Search for the cell housing the specified text and yield its (X, Y) center coordinate. 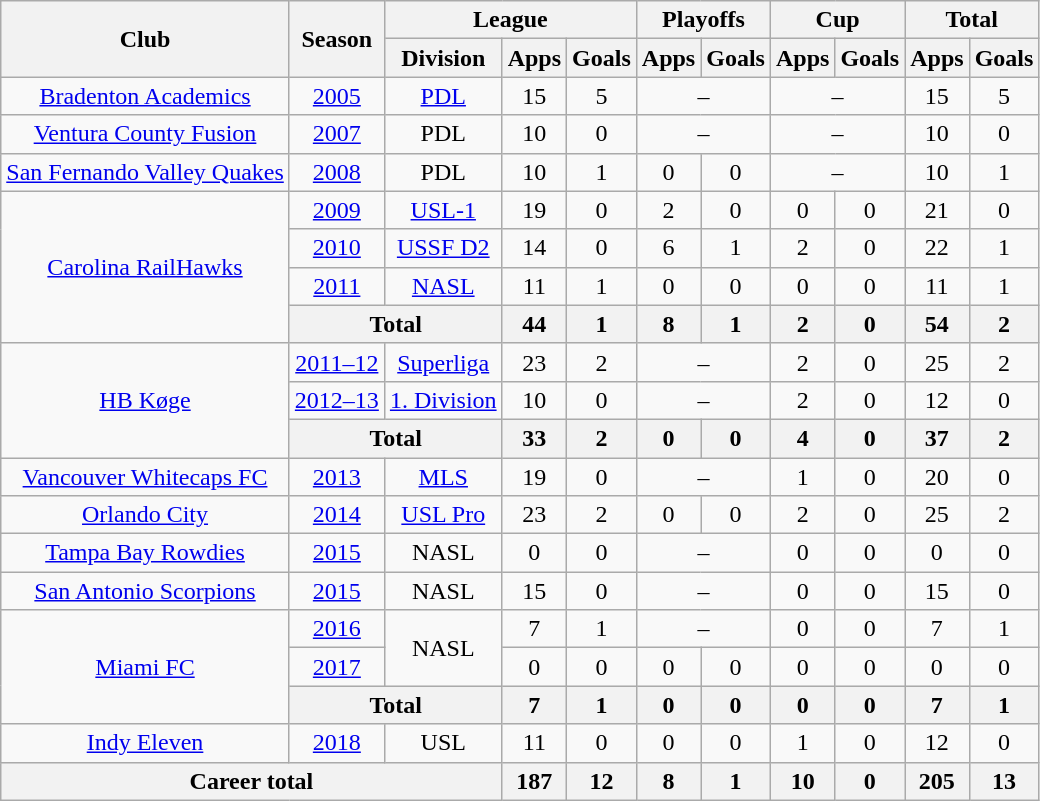
Club (146, 39)
2011–12 (336, 362)
2016 (336, 629)
USL-1 (443, 210)
1. Division (443, 400)
33 (534, 438)
USL (443, 743)
HB Køge (146, 400)
Orlando City (146, 515)
2010 (336, 248)
2009 (336, 210)
4 (802, 438)
Carolina RailHawks (146, 267)
Playoffs (703, 20)
44 (534, 324)
2005 (336, 96)
Superliga (443, 362)
2014 (336, 515)
13 (1004, 781)
Division (443, 58)
USL Pro (443, 515)
2012–13 (336, 400)
Bradenton Academics (146, 96)
20 (937, 477)
54 (937, 324)
2017 (336, 667)
187 (534, 781)
MLS (443, 477)
2008 (336, 172)
USSF D2 (443, 248)
22 (937, 248)
Career total (252, 781)
37 (937, 438)
205 (937, 781)
League (510, 20)
Ventura County Fusion (146, 134)
2013 (336, 477)
Cup (837, 20)
Vancouver Whitecaps FC (146, 477)
Miami FC (146, 667)
Indy Eleven (146, 743)
2007 (336, 134)
San Fernando Valley Quakes (146, 172)
2018 (336, 743)
2011 (336, 286)
Tampa Bay Rowdies (146, 553)
6 (668, 248)
San Antonio Scorpions (146, 591)
14 (534, 248)
Season (336, 39)
21 (937, 210)
